Extract the [X, Y] coordinate from the center of the cell holding the provided text.  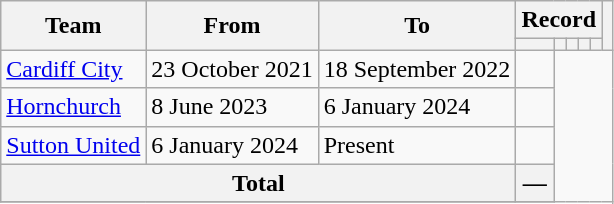
Sutton United [74, 145]
Team [74, 26]
23 October 2021 [232, 69]
Hornchurch [74, 107]
Record [559, 20]
To [417, 26]
Cardiff City [74, 69]
— [535, 183]
Present [417, 145]
Total [258, 183]
18 September 2022 [417, 69]
8 June 2023 [232, 107]
From [232, 26]
